Search for the cell housing the specified text and yield its (X, Y) center coordinate. 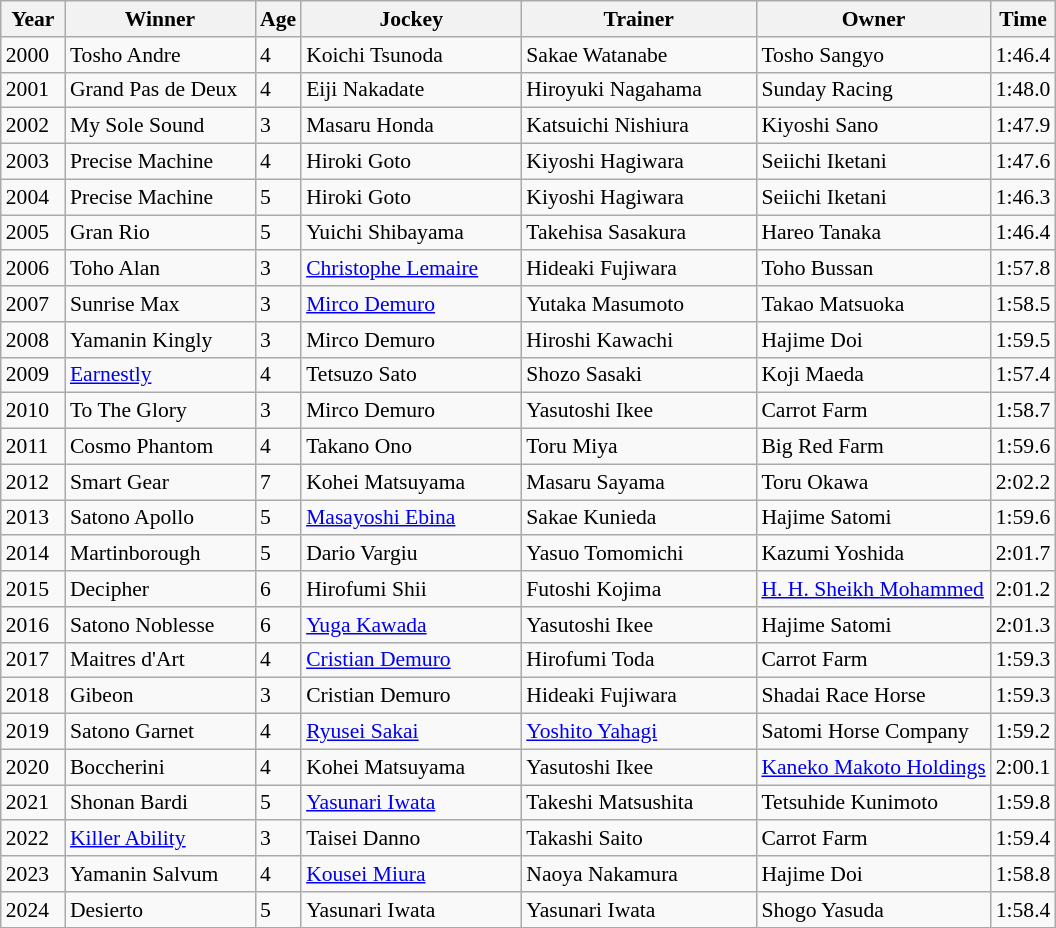
2020 (33, 767)
Takao Matsuoka (873, 304)
1:58.8 (1024, 874)
1:57.4 (1024, 375)
My Sole Sound (160, 126)
Shadai Race Horse (873, 696)
2007 (33, 304)
Christophe Lemaire (411, 269)
2019 (33, 732)
2017 (33, 660)
Sunrise Max (160, 304)
Jockey (411, 19)
Smart Gear (160, 482)
Takehisa Sasakura (638, 233)
2002 (33, 126)
2022 (33, 839)
Dario Vargiu (411, 554)
Year (33, 19)
Yoshito Yahagi (638, 732)
2:00.1 (1024, 767)
Toho Bussan (873, 269)
Age (278, 19)
Katsuichi Nishiura (638, 126)
2016 (33, 625)
1:59.2 (1024, 732)
Toho Alan (160, 269)
2012 (33, 482)
Takano Ono (411, 447)
Kiyoshi Sano (873, 126)
2001 (33, 90)
1:48.0 (1024, 90)
Gran Rio (160, 233)
1:47.6 (1024, 162)
Kousei Miura (411, 874)
2:01.3 (1024, 625)
1:58.4 (1024, 910)
Yasuo Tomomichi (638, 554)
Koichi Tsunoda (411, 55)
2010 (33, 411)
2006 (33, 269)
Sakae Watanabe (638, 55)
1:59.4 (1024, 839)
Futoshi Kojima (638, 589)
Tetsuzo Sato (411, 375)
Masaru Sayama (638, 482)
Masaru Honda (411, 126)
Winner (160, 19)
Takashi Saito (638, 839)
Hirofumi Shii (411, 589)
Taisei Danno (411, 839)
2004 (33, 197)
7 (278, 482)
2008 (33, 340)
2014 (33, 554)
Big Red Farm (873, 447)
Satono Apollo (160, 518)
Tosho Sangyo (873, 55)
Earnestly (160, 375)
Hiroshi Kawachi (638, 340)
2024 (33, 910)
Yuga Kawada (411, 625)
Eiji Nakadate (411, 90)
2011 (33, 447)
2023 (33, 874)
2:02.2 (1024, 482)
2021 (33, 803)
Shonan Bardi (160, 803)
Satono Garnet (160, 732)
2013 (33, 518)
1:46.3 (1024, 197)
1:58.5 (1024, 304)
1:58.7 (1024, 411)
Killer Ability (160, 839)
Satono Noblesse (160, 625)
2003 (33, 162)
Hiroyuki Nagahama (638, 90)
1:59.8 (1024, 803)
1:59.5 (1024, 340)
Time (1024, 19)
Yutaka Masumoto (638, 304)
Kaneko Makoto Holdings (873, 767)
Yuichi Shibayama (411, 233)
Tetsuhide Kunimoto (873, 803)
2009 (33, 375)
Boccherini (160, 767)
2:01.2 (1024, 589)
Yamanin Kingly (160, 340)
1:57.8 (1024, 269)
Shozo Sasaki (638, 375)
Masayoshi Ebina (411, 518)
Martinborough (160, 554)
Yamanin Salvum (160, 874)
Toru Okawa (873, 482)
2:01.7 (1024, 554)
2015 (33, 589)
Trainer (638, 19)
Sunday Racing (873, 90)
Maitres d'Art (160, 660)
Cosmo Phantom (160, 447)
Naoya Nakamura (638, 874)
Gibeon (160, 696)
H. H. Sheikh Mohammed (873, 589)
Ryusei Sakai (411, 732)
To The Glory (160, 411)
Grand Pas de Deux (160, 90)
Takeshi Matsushita (638, 803)
2005 (33, 233)
Satomi Horse Company (873, 732)
Hareo Tanaka (873, 233)
1:47.9 (1024, 126)
Desierto (160, 910)
Shogo Yasuda (873, 910)
2018 (33, 696)
Hirofumi Toda (638, 660)
Decipher (160, 589)
Sakae Kunieda (638, 518)
Koji Maeda (873, 375)
Toru Miya (638, 447)
Tosho Andre (160, 55)
2000 (33, 55)
Owner (873, 19)
Kazumi Yoshida (873, 554)
